Detect which cell encompasses the target text, then output its (x, y) center coordinate. 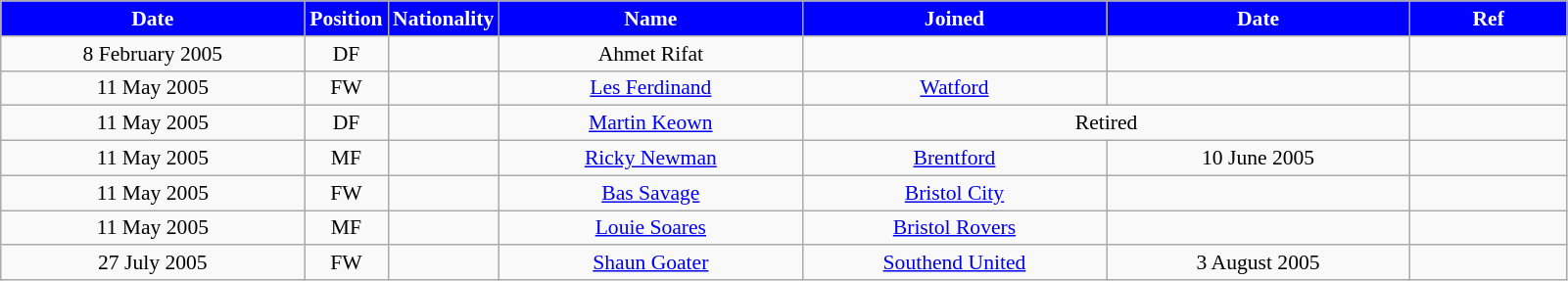
Les Ferdinand (650, 88)
Shaun Goater (650, 263)
Martin Keown (650, 123)
Louie Soares (650, 228)
Nationality (443, 19)
3 August 2005 (1259, 263)
Bristol City (954, 193)
10 June 2005 (1259, 159)
Ahmet Rifat (650, 54)
Watford (954, 88)
Retired (1106, 123)
Southend United (954, 263)
Bristol Rovers (954, 228)
Bas Savage (650, 193)
Joined (954, 19)
8 February 2005 (153, 54)
Ricky Newman (650, 159)
Brentford (954, 159)
27 July 2005 (153, 263)
Position (347, 19)
Ref (1489, 19)
Name (650, 19)
